Identify which cell holds the provided text, then report its (X, Y) central coordinate. 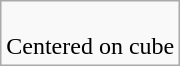
Centered on cube (90, 34)
